Output the [X, Y] coordinate of the center of the cell containing the given text.  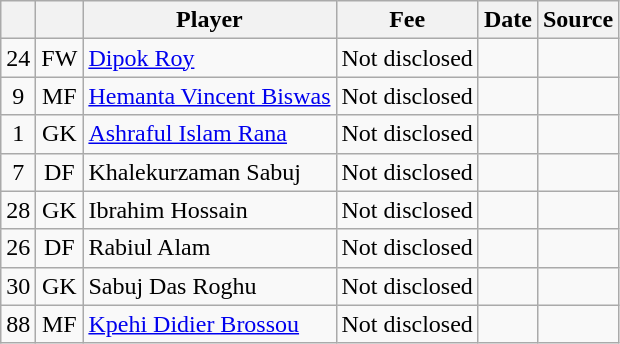
Source [578, 20]
88 [18, 324]
7 [18, 172]
Ibrahim Hossain [210, 210]
24 [18, 58]
Player [210, 20]
30 [18, 286]
Dipok Roy [210, 58]
28 [18, 210]
1 [18, 134]
Fee [407, 20]
Ashraful Islam Rana [210, 134]
Rabiul Alam [210, 248]
Hemanta Vincent Biswas [210, 96]
Khalekurzaman Sabuj [210, 172]
26 [18, 248]
Sabuj Das Roghu [210, 286]
FW [60, 58]
Kpehi Didier Brossou [210, 324]
Date [508, 20]
9 [18, 96]
